Search for the cell housing the specified text and yield its (x, y) center coordinate. 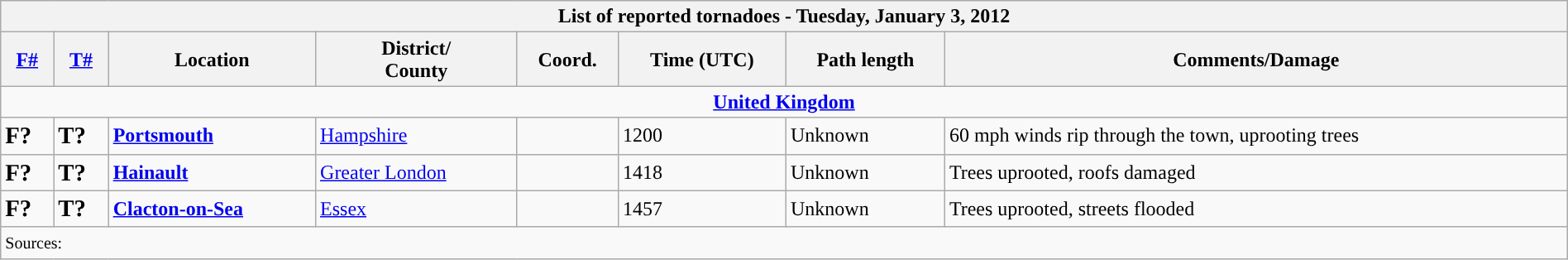
1200 (701, 136)
District/County (417, 60)
Greater London (417, 172)
Time (UTC) (701, 60)
T# (81, 60)
Coord. (567, 60)
1457 (701, 209)
F# (27, 60)
60 mph winds rip through the town, uprooting trees (1255, 136)
Location (212, 60)
Sources: (784, 243)
Trees uprooted, streets flooded (1255, 209)
Hainault (212, 172)
Portsmouth (212, 136)
Hampshire (417, 136)
List of reported tornadoes - Tuesday, January 3, 2012 (784, 17)
Comments/Damage (1255, 60)
Clacton-on-Sea (212, 209)
United Kingdom (784, 102)
Path length (865, 60)
Essex (417, 209)
1418 (701, 172)
Trees uprooted, roofs damaged (1255, 172)
